Return the (x, y) coordinate for the center point of the cell that contains the specified text.  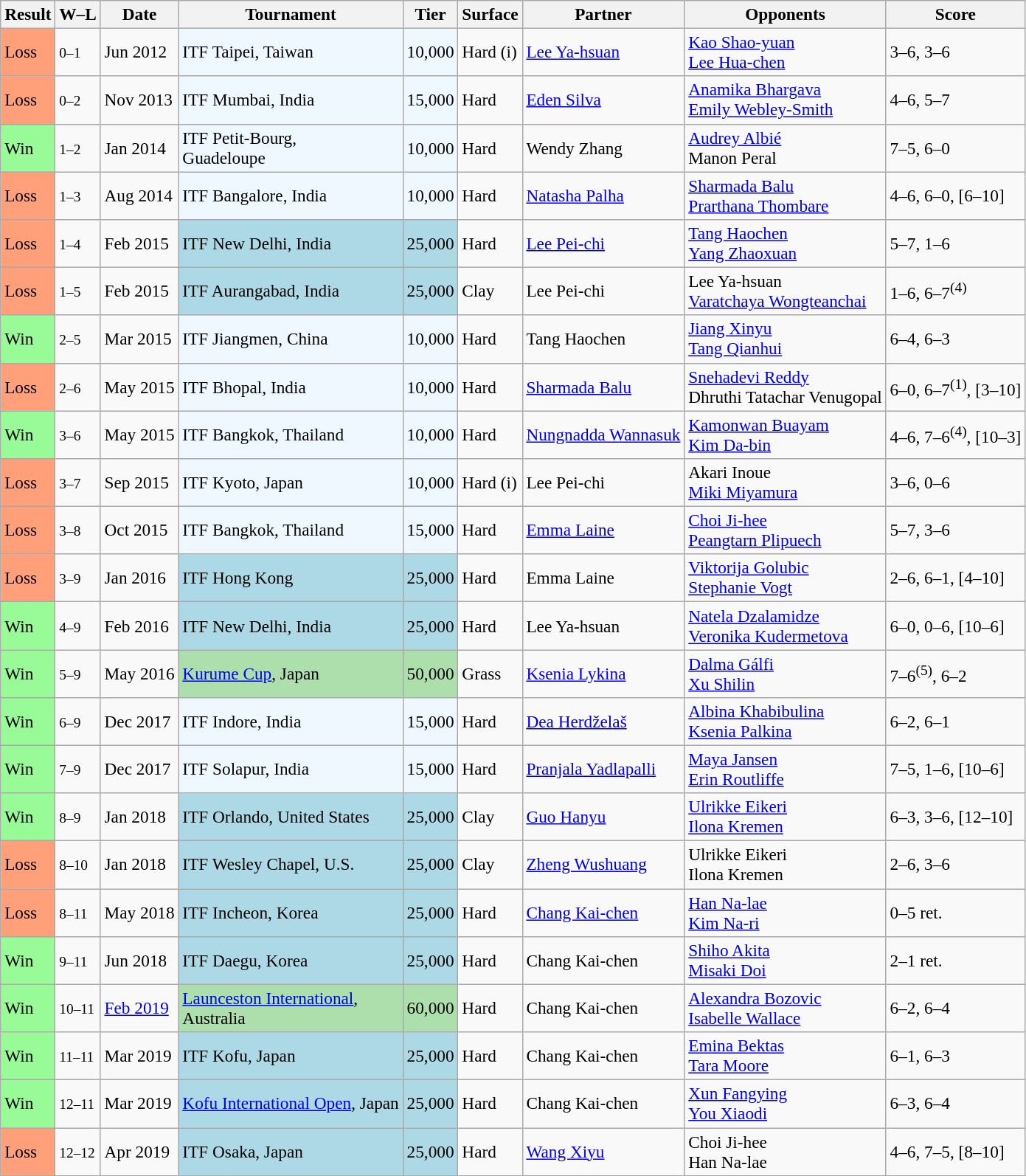
7–5, 1–6, [10–6] (956, 769)
Anamika Bhargava Emily Webley-Smith (785, 100)
10–11 (78, 1008)
Choi Ji-hee Peangtarn Plipuech (785, 530)
6–1, 6–3 (956, 1055)
Snehadevi Reddy Dhruthi Tatachar Venugopal (785, 387)
Akari Inoue Miki Miyamura (785, 482)
Emina Bektas Tara Moore (785, 1055)
ITF Incheon, Korea (291, 912)
11–11 (78, 1055)
Eden Silva (603, 100)
4–6, 5–7 (956, 100)
ITF Osaka, Japan (291, 1151)
3–7 (78, 482)
Tier (431, 14)
Xun Fangying You Xiaodi (785, 1104)
ITF Kyoto, Japan (291, 482)
3–6, 0–6 (956, 482)
W–L (78, 14)
7–5, 6–0 (956, 148)
60,000 (431, 1008)
Shiho Akita Misaki Doi (785, 961)
Nov 2013 (139, 100)
Jun 2012 (139, 52)
6–2, 6–4 (956, 1008)
ITF Bhopal, India (291, 387)
Apr 2019 (139, 1151)
Maya Jansen Erin Routliffe (785, 769)
2–6, 6–1, [4–10] (956, 578)
Tournament (291, 14)
Kao Shao-yuan Lee Hua-chen (785, 52)
ITF Mumbai, India (291, 100)
Opponents (785, 14)
Jun 2018 (139, 961)
Choi Ji-hee Han Na-lae (785, 1151)
ITF Jiangmen, China (291, 339)
Tang Haochen (603, 339)
Sharmada Balu Prarthana Thombare (785, 195)
May 2018 (139, 912)
ITF Taipei, Taiwan (291, 52)
Alexandra Bozovic Isabelle Wallace (785, 1008)
ITF Kofu, Japan (291, 1055)
Sharmada Balu (603, 387)
Pranjala Yadlapalli (603, 769)
2–6 (78, 387)
Nungnadda Wannasuk (603, 434)
Jiang Xinyu Tang Qianhui (785, 339)
12–11 (78, 1104)
Feb 2016 (139, 626)
Tang Haochen Yang Zhaoxuan (785, 243)
8–10 (78, 865)
1–2 (78, 148)
1–6, 6–7(4) (956, 291)
Jan 2014 (139, 148)
Surface (490, 14)
Launceston International, Australia (291, 1008)
Dea Herdželaš (603, 722)
Oct 2015 (139, 530)
0–2 (78, 100)
Viktorija Golubic Stephanie Vogt (785, 578)
7–6(5), 6–2 (956, 673)
Natasha Palha (603, 195)
Grass (490, 673)
1–5 (78, 291)
6–4, 6–3 (956, 339)
ITF Petit-Bourg, Guadeloupe (291, 148)
50,000 (431, 673)
1–3 (78, 195)
Wendy Zhang (603, 148)
May 2016 (139, 673)
0–1 (78, 52)
8–11 (78, 912)
5–7, 1–6 (956, 243)
Partner (603, 14)
5–7, 3–6 (956, 530)
ITF Orlando, United States (291, 817)
4–6, 7–5, [8–10] (956, 1151)
Guo Hanyu (603, 817)
2–6, 3–6 (956, 865)
6–3, 6–4 (956, 1104)
Aug 2014 (139, 195)
2–1 ret. (956, 961)
3–8 (78, 530)
8–9 (78, 817)
ITF Daegu, Korea (291, 961)
Kofu International Open, Japan (291, 1104)
4–9 (78, 626)
Wang Xiyu (603, 1151)
Natela Dzalamidze Veronika Kudermetova (785, 626)
4–6, 7–6(4), [10–3] (956, 434)
ITF Hong Kong (291, 578)
9–11 (78, 961)
5–9 (78, 673)
6–0, 6–7(1), [3–10] (956, 387)
3–6 (78, 434)
Jan 2016 (139, 578)
2–5 (78, 339)
ITF Wesley Chapel, U.S. (291, 865)
ITF Bangalore, India (291, 195)
Mar 2015 (139, 339)
Kurume Cup, Japan (291, 673)
3–9 (78, 578)
Feb 2019 (139, 1008)
7–9 (78, 769)
3–6, 3–6 (956, 52)
Lee Ya-hsuan Varatchaya Wongteanchai (785, 291)
ITF Indore, India (291, 722)
12–12 (78, 1151)
6–9 (78, 722)
Albina Khabibulina Ksenia Palkina (785, 722)
ITF Solapur, India (291, 769)
6–0, 0–6, [10–6] (956, 626)
Audrey Albié Manon Peral (785, 148)
Sep 2015 (139, 482)
0–5 ret. (956, 912)
Han Na-lae Kim Na-ri (785, 912)
6–3, 3–6, [12–10] (956, 817)
Kamonwan Buayam Kim Da-bin (785, 434)
Date (139, 14)
6–2, 6–1 (956, 722)
1–4 (78, 243)
4–6, 6–0, [6–10] (956, 195)
Result (28, 14)
Score (956, 14)
Dalma Gálfi Xu Shilin (785, 673)
Zheng Wushuang (603, 865)
Ksenia Lykina (603, 673)
ITF Aurangabad, India (291, 291)
